Scan for the cell matching the given text and deliver its (x, y) coordinate at center. 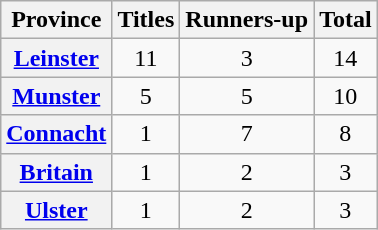
Leinster (56, 58)
14 (346, 58)
Munster (56, 96)
Connacht (56, 134)
Total (346, 20)
11 (146, 58)
8 (346, 134)
Ulster (56, 210)
10 (346, 96)
Runners-up (247, 20)
Britain (56, 172)
Titles (146, 20)
7 (247, 134)
Province (56, 20)
